Find where the given text appears and provide that cell's center as (x, y) coordinate. 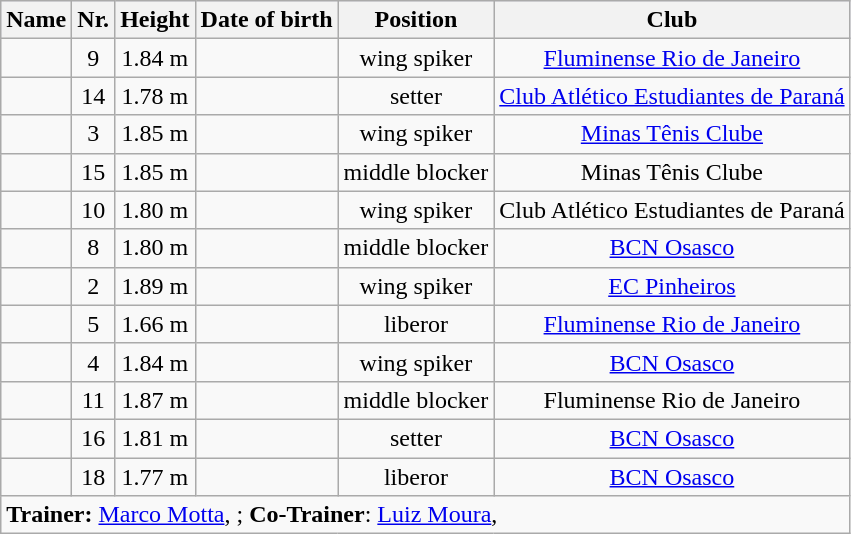
11 (94, 400)
Height (155, 20)
18 (94, 477)
1.89 m (155, 286)
8 (94, 248)
14 (94, 96)
Nr. (94, 20)
Position (416, 20)
1.66 m (155, 324)
EC Pinheiros (672, 286)
9 (94, 58)
4 (94, 362)
1.77 m (155, 477)
Club (672, 20)
1.81 m (155, 438)
Date of birth (266, 20)
1.78 m (155, 96)
16 (94, 438)
1.87 m (155, 400)
5 (94, 324)
Name (36, 20)
3 (94, 134)
2 (94, 286)
Trainer: Marco Motta, ; Co-Trainer: Luiz Moura, (426, 515)
10 (94, 210)
15 (94, 172)
